Return the (X, Y) coordinate for the center point of the cell that contains the specified text.  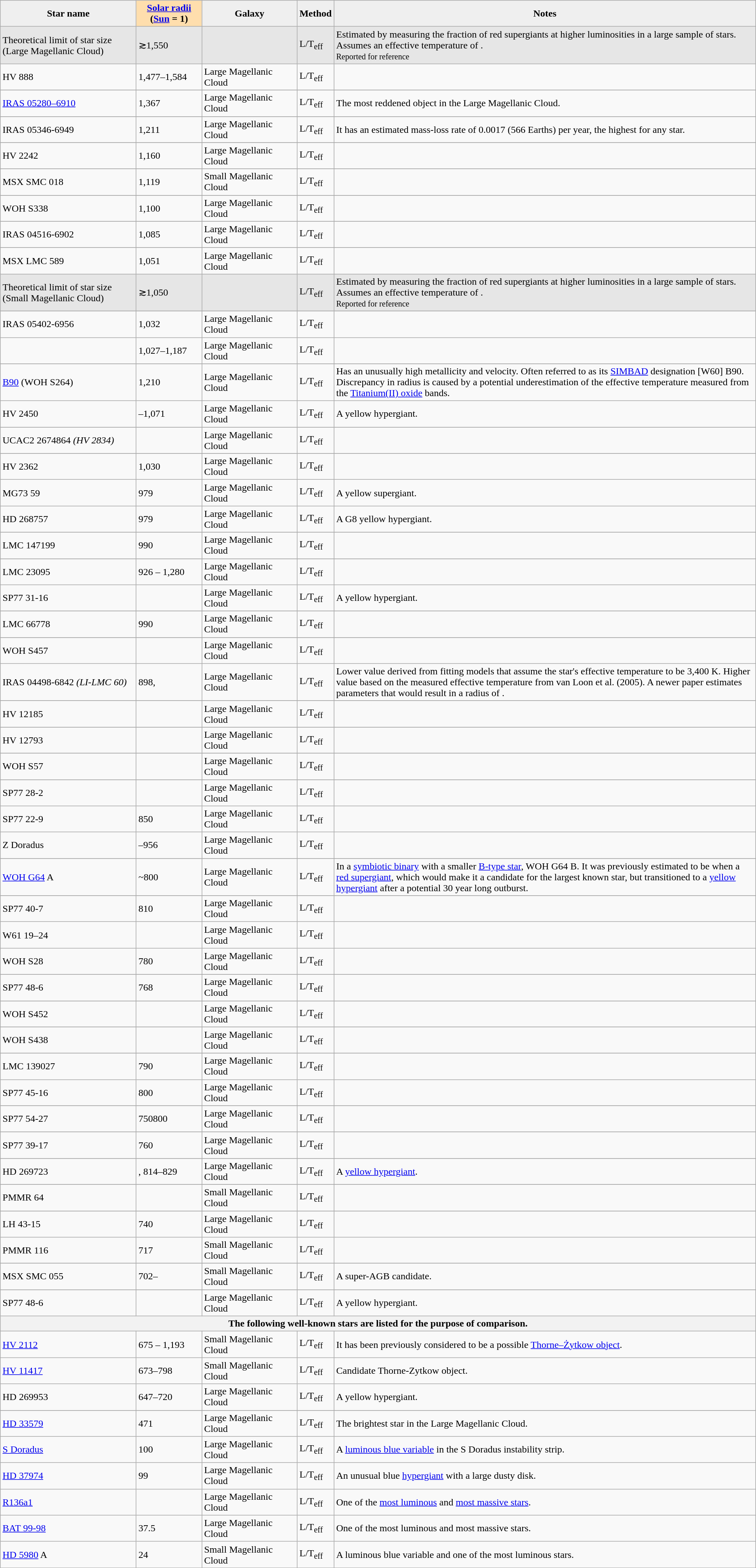
24 (169, 1555)
WOH S57 (69, 766)
The most reddened object in the Large Magellanic Cloud. (545, 103)
The following well-known stars are listed for the purpose of comparison. (378, 1324)
717 (169, 1250)
LMC 23095 (69, 572)
1,032 (169, 324)
810 (169, 909)
Galaxy (250, 14)
SP77 40-7 (69, 909)
HV 12185 (69, 714)
, 814–829 (169, 1171)
1,477–1,584 (169, 77)
LMC 139027 (69, 1066)
SP77 31-16 (69, 598)
SP77 28-2 (69, 792)
HV 888 (69, 77)
WOH S338 (69, 208)
926 – 1,280 (169, 572)
37.5 (169, 1528)
HD 37974 (69, 1476)
760 (169, 1145)
SP77 22-9 (69, 819)
471 (169, 1423)
Z Doradus (69, 846)
1,030 (169, 467)
702– (169, 1277)
99 (169, 1476)
A luminous blue variable and one of the most luminous stars. (545, 1555)
IRAS 05346-6949 (69, 129)
HD 269953 (69, 1397)
1,367 (169, 103)
100 (169, 1450)
SP77 45-16 (69, 1093)
LMC 147199 (69, 545)
800 (169, 1093)
780 (169, 961)
647–720 (169, 1397)
A G8 yellow hypergiant. (545, 519)
–1,071 (169, 414)
B90 (WOH S264) (69, 382)
MG73 59 (69, 493)
790 (169, 1066)
WOH S452 (69, 1014)
850 (169, 819)
IRAS 05402-6956 (69, 324)
1,119 (169, 182)
R136a1 (69, 1502)
≳1,050 (169, 292)
768 (169, 988)
HD 269723 (69, 1171)
740 (169, 1224)
A yellow supergiant. (545, 493)
It has been previously considered to be a possible Thorne–Żytkow object. (545, 1345)
MSX LMC 589 (69, 261)
1,051 (169, 261)
675 – 1,193 (169, 1345)
HV 11417 (69, 1371)
WOH G64 A (69, 877)
SP77 54-27 (69, 1119)
750800 (169, 1119)
1,085 (169, 234)
The brightest star in the Large Magellanic Cloud. (545, 1423)
MSX SMC 055 (69, 1277)
HV 2112 (69, 1345)
WOH S438 (69, 1040)
HD 268757 (69, 519)
It has an estimated mass-loss rate of 0.0017 (566 Earths) per year, the highest for any star. (545, 129)
HD 5980 A (69, 1555)
An unusual blue hypergiant with a large dusty disk. (545, 1476)
LH 43-15 (69, 1224)
IRAS 05280–6910 (69, 103)
MSX SMC 018 (69, 182)
A luminous blue variable in the S Doradus instability strip. (545, 1450)
Method (316, 14)
898, (169, 682)
1,027–1,187 (169, 351)
HV 2450 (69, 414)
LMC 66778 (69, 624)
W61 19–24 (69, 935)
HV 12793 (69, 740)
1,100 (169, 208)
1,160 (169, 156)
SP77 39-17 (69, 1145)
HV 2362 (69, 467)
–956 (169, 846)
UCAC2 2674864 (HV 2834) (69, 440)
PMMR 116 (69, 1250)
BAT 99-98 (69, 1528)
~800 (169, 877)
HV 2242 (69, 156)
A super-AGB candidate. (545, 1277)
≳1,550 (169, 45)
PMMR 64 (69, 1198)
Solar radii(Sun = 1) (169, 14)
673–798 (169, 1371)
WOH S457 (69, 650)
Candidate Thorne-Zytkow object. (545, 1371)
WOH S28 (69, 961)
IRAS 04498-6842 (LI-LMC 60) (69, 682)
HD 33579 (69, 1423)
Theoretical limit of star size (Large Magellanic Cloud) (69, 45)
Theoretical limit of star size (Small Magellanic Cloud) (69, 292)
Notes (545, 14)
1,211 (169, 129)
Star name (69, 14)
IRAS 04516-6902 (69, 234)
S Doradus (69, 1450)
1,210 (169, 382)
